From the cell containing the given text, extract its center point as (X, Y) coordinate. 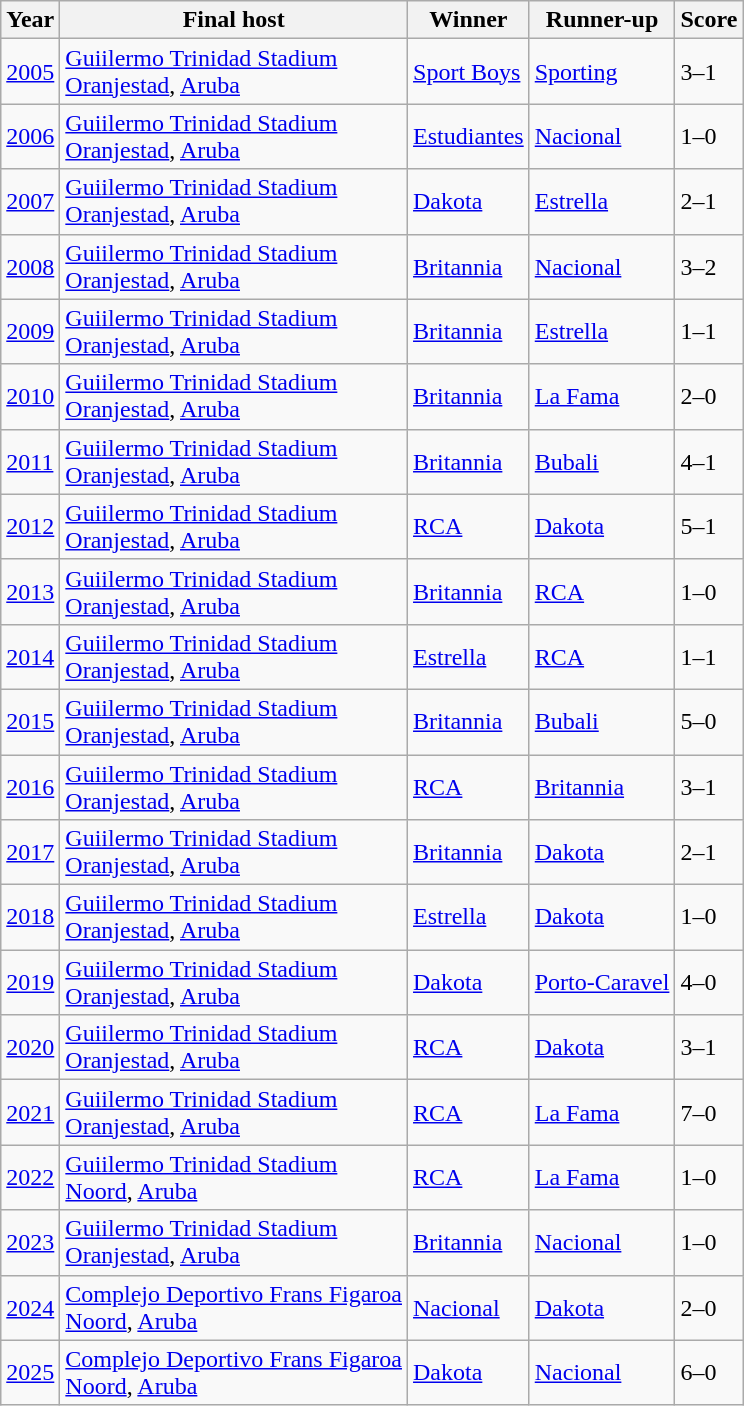
2025 (30, 1372)
Runner-up (602, 20)
Porto-Caravel (602, 982)
Guiilermo Trinidad StadiumNoord, Aruba (234, 1178)
2024 (30, 1308)
2007 (30, 202)
5–1 (709, 526)
2022 (30, 1178)
2006 (30, 136)
3–2 (709, 266)
Year (30, 20)
2015 (30, 722)
2014 (30, 656)
Winner (469, 20)
2011 (30, 462)
Sport Boys (469, 72)
2010 (30, 396)
2017 (30, 852)
2021 (30, 1112)
7–0 (709, 1112)
2009 (30, 332)
2012 (30, 526)
2016 (30, 786)
2020 (30, 1048)
4–0 (709, 982)
2019 (30, 982)
Sporting (602, 72)
Score (709, 20)
2008 (30, 266)
5–0 (709, 722)
2005 (30, 72)
Final host (234, 20)
6–0 (709, 1372)
2013 (30, 592)
2018 (30, 918)
4–1 (709, 462)
2023 (30, 1242)
Estudiantes (469, 136)
